Determine the [X, Y] coordinate at the center of the cell enclosing the given text.  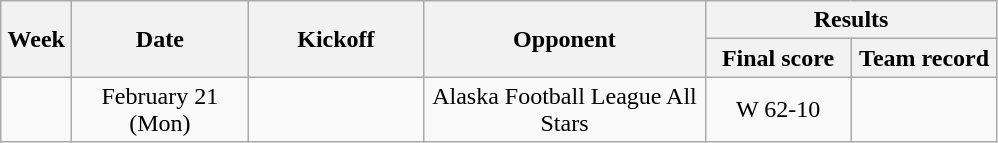
W 62-10 [778, 110]
Kickoff [336, 39]
Date [160, 39]
February 21 (Mon) [160, 110]
Week [36, 39]
Results [851, 20]
Opponent [564, 39]
Final score [778, 58]
Team record [924, 58]
Alaska Football League All Stars [564, 110]
